Find where the given text appears and provide that cell's center as (x, y) coordinate. 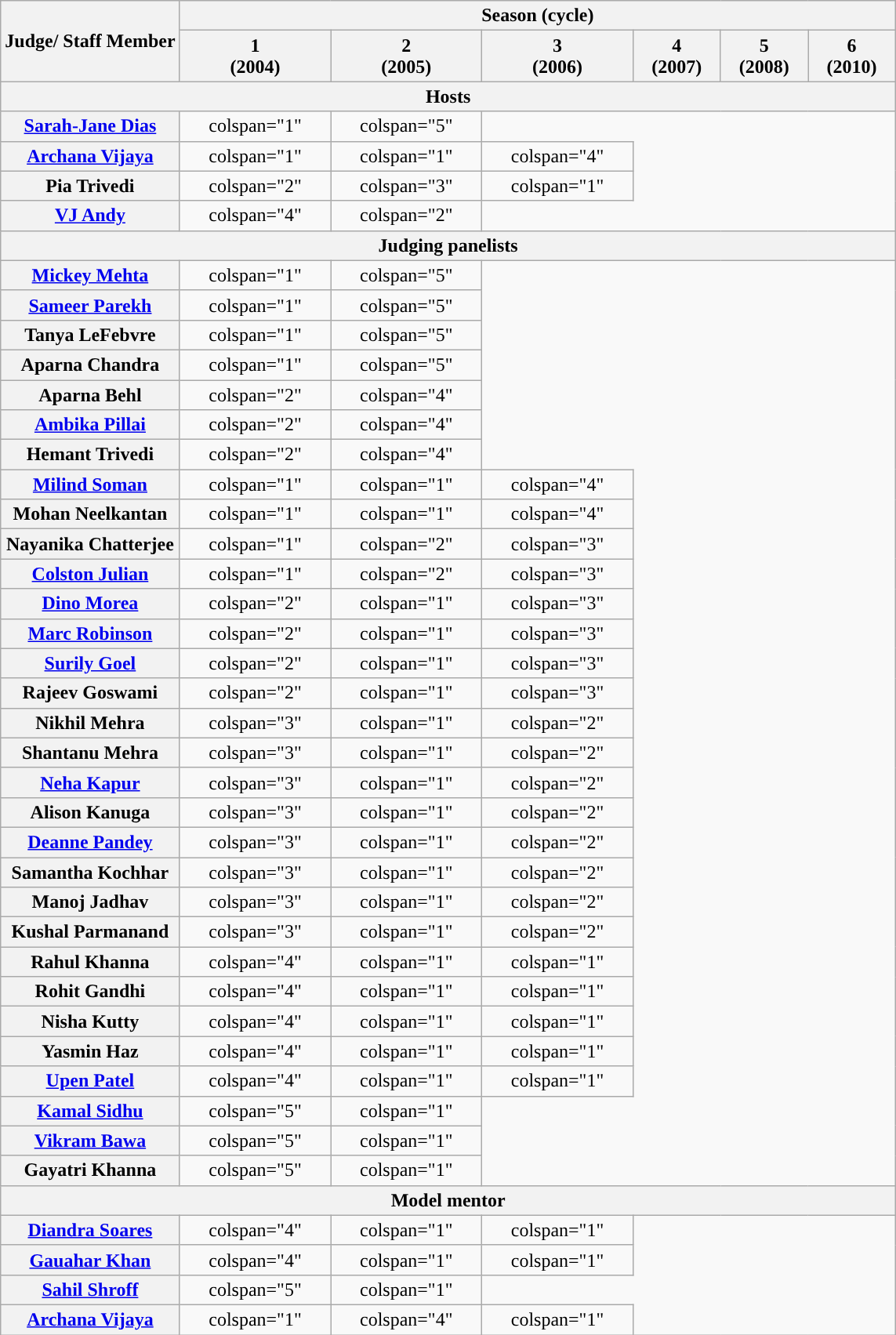
Gauahar Khan (90, 1260)
Marc Robinson (90, 633)
Dino Morea (90, 604)
Hemant Trivedi (90, 455)
Kushal Parmanand (90, 932)
Rajeev Goswami (90, 693)
Sameer Parekh (90, 305)
Colston Julian (90, 574)
Sarah-Jane Dias (90, 126)
Alison Kanuga (90, 812)
Vikram Bawa (90, 1141)
Manoj Jadhav (90, 902)
Pia Trivedi (90, 186)
Tanya LeFebvre (90, 335)
Kamal Sidhu (90, 1111)
5 (2008) (764, 56)
3 (2006) (558, 56)
Upen Patel (90, 1081)
Judging panelists (448, 245)
Mickey Mehta (90, 275)
Rohit Gandhi (90, 992)
4 (2007) (677, 56)
Aparna Behl (90, 394)
2 (2005) (406, 56)
Ambika Pillai (90, 425)
Aparna Chandra (90, 365)
Nayanika Chatterjee (90, 544)
1 (2004) (256, 56)
Hosts (448, 96)
VJ Andy (90, 216)
Nikhil Mehra (90, 723)
6 (2010) (852, 56)
Nisha Kutty (90, 1021)
Neha Kapur (90, 782)
Sahil Shroff (90, 1290)
Model mentor (448, 1200)
Surily Goel (90, 663)
Mohan Neelkantan (90, 514)
Deanne Pandey (90, 842)
Season (cycle) (538, 16)
Yasmin Haz (90, 1051)
Gayatri Khanna (90, 1170)
Milind Soman (90, 484)
Judge/ Staff Member (90, 41)
Diandra Soares (90, 1230)
Rahul Khanna (90, 962)
Shantanu Mehra (90, 753)
Samantha Kochhar (90, 872)
